Return [X, Y] of the center of cell containing provided text 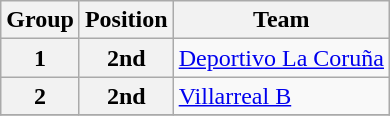
Group [40, 20]
2 [40, 96]
Team [281, 20]
Deportivo La Coruña [281, 58]
Position [126, 20]
Villarreal B [281, 96]
1 [40, 58]
